Search for the cell housing the specified text and yield its (x, y) center coordinate. 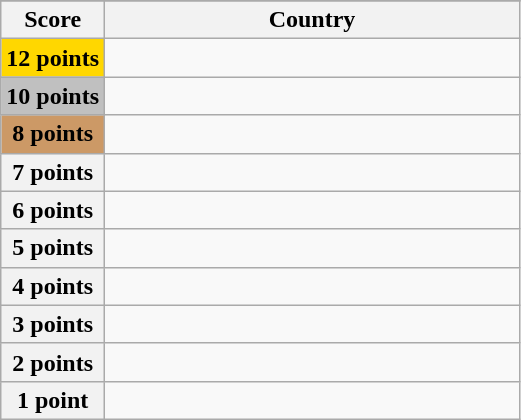
Score (53, 20)
Country (312, 20)
2 points (53, 362)
7 points (53, 172)
5 points (53, 248)
1 point (53, 400)
6 points (53, 210)
8 points (53, 134)
12 points (53, 58)
4 points (53, 286)
3 points (53, 324)
10 points (53, 96)
